Capture the cell that displays the provided text and extract its (x, y) central coordinate. 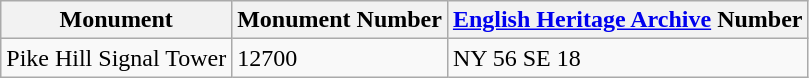
NY 56 SE 18 (628, 58)
Pike Hill Signal Tower (116, 58)
English Heritage Archive Number (628, 20)
Monument (116, 20)
12700 (340, 58)
Monument Number (340, 20)
